Scan for the cell matching the given text and deliver its [X, Y] coordinate at center. 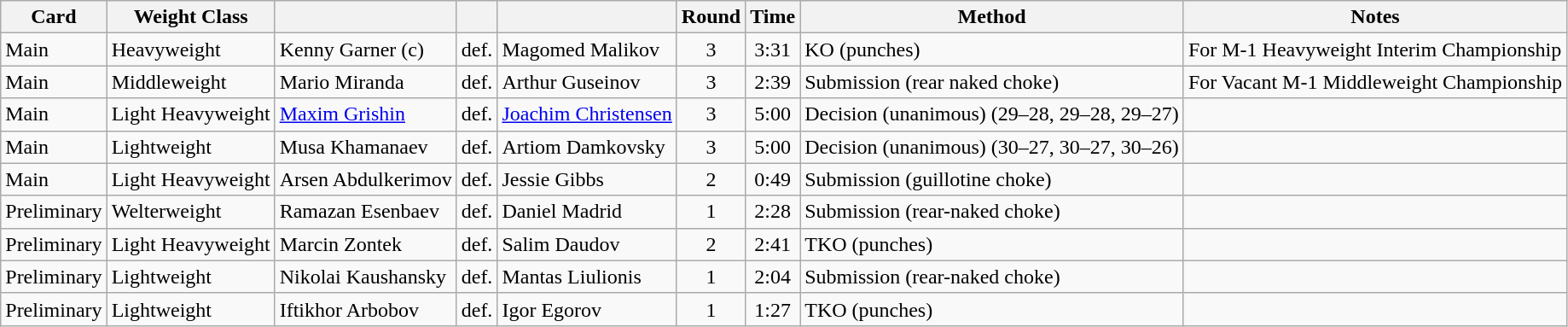
Decision (unanimous) (29–28, 29–28, 29–27) [992, 114]
2:39 [773, 82]
1:27 [773, 309]
Method [992, 17]
Salim Daudov [587, 244]
Welterweight [191, 212]
Arsen Abdulkerimov [365, 179]
Daniel Madrid [587, 212]
3:31 [773, 50]
Round [711, 17]
Musa Khamanaev [365, 147]
Notes [1375, 17]
Marcin Zontek [365, 244]
Mario Miranda [365, 82]
Middleweight [191, 82]
For Vacant M-1 Middleweight Championship [1375, 82]
Ramazan Esenbaev [365, 212]
Weight Class [191, 17]
Maxim Grishin [365, 114]
Mantas Liulionis [587, 277]
Igor Egorov [587, 309]
For M-1 Heavyweight Interim Championship [1375, 50]
Artiom Damkovsky [587, 147]
Kenny Garner (c) [365, 50]
Heavyweight [191, 50]
2:41 [773, 244]
Submission (guillotine choke) [992, 179]
Jessie Gibbs [587, 179]
0:49 [773, 179]
Card [54, 17]
Arthur Guseinov [587, 82]
Decision (unanimous) (30–27, 30–27, 30–26) [992, 147]
Time [773, 17]
2:28 [773, 212]
Submission (rear naked choke) [992, 82]
Magomed Malikov [587, 50]
Nikolai Kaushansky [365, 277]
KO (punches) [992, 50]
2:04 [773, 277]
Iftikhor Arbobov [365, 309]
Joachim Christensen [587, 114]
